Scan for the cell matching the given text and deliver its [x, y] coordinate at center. 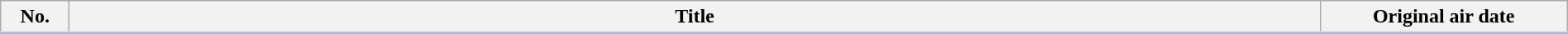
No. [35, 17]
Title [695, 17]
Original air date [1444, 17]
